Scan for the cell matching the given text and deliver its [x, y] coordinate at center. 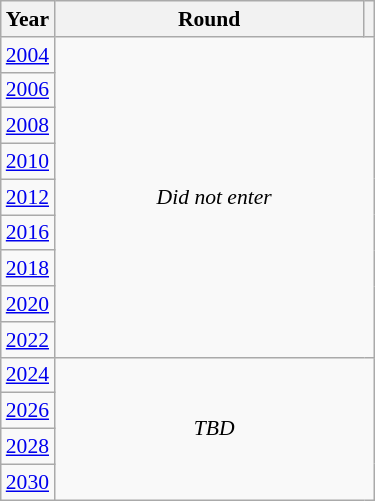
2030 [28, 482]
2026 [28, 411]
Year [28, 19]
Did not enter [214, 198]
2012 [28, 197]
2028 [28, 447]
2010 [28, 162]
2024 [28, 375]
2018 [28, 269]
2006 [28, 90]
TBD [214, 428]
2022 [28, 340]
2016 [28, 233]
2020 [28, 304]
2004 [28, 55]
Round [209, 19]
2008 [28, 126]
